Extract the (x, y) coordinate from the center of the cell holding the provided text.  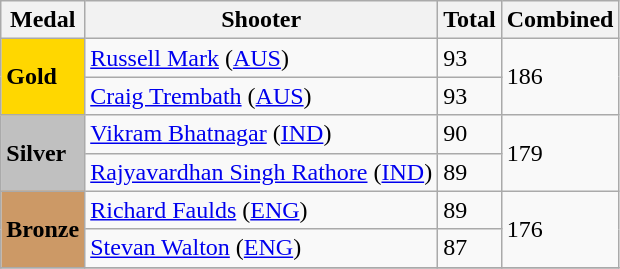
Silver (43, 153)
179 (560, 153)
Gold (43, 77)
176 (560, 229)
Rajyavardhan Singh Rathore (IND) (262, 172)
Bronze (43, 229)
Medal (43, 20)
Richard Faulds (ENG) (262, 210)
Total (470, 20)
Craig Trembath (AUS) (262, 96)
Stevan Walton (ENG) (262, 248)
186 (560, 77)
87 (470, 248)
Russell Mark (AUS) (262, 58)
Combined (560, 20)
90 (470, 134)
Vikram Bhatnagar (IND) (262, 134)
Shooter (262, 20)
